Provide the [X, Y] coordinate of the cell's center where the given text is located.  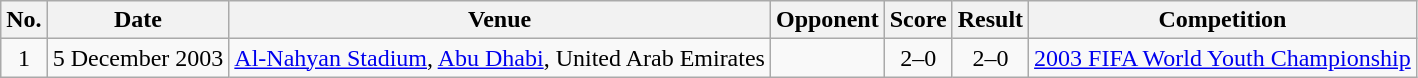
Date [138, 20]
2003 FIFA World Youth Championship [1223, 58]
Venue [500, 20]
5 December 2003 [138, 58]
Competition [1223, 20]
Score [918, 20]
1 [24, 58]
Al-Nahyan Stadium, Abu Dhabi, United Arab Emirates [500, 58]
Opponent [827, 20]
No. [24, 20]
Result [990, 20]
